Identify which cell holds the provided text, then report its [X, Y] central coordinate. 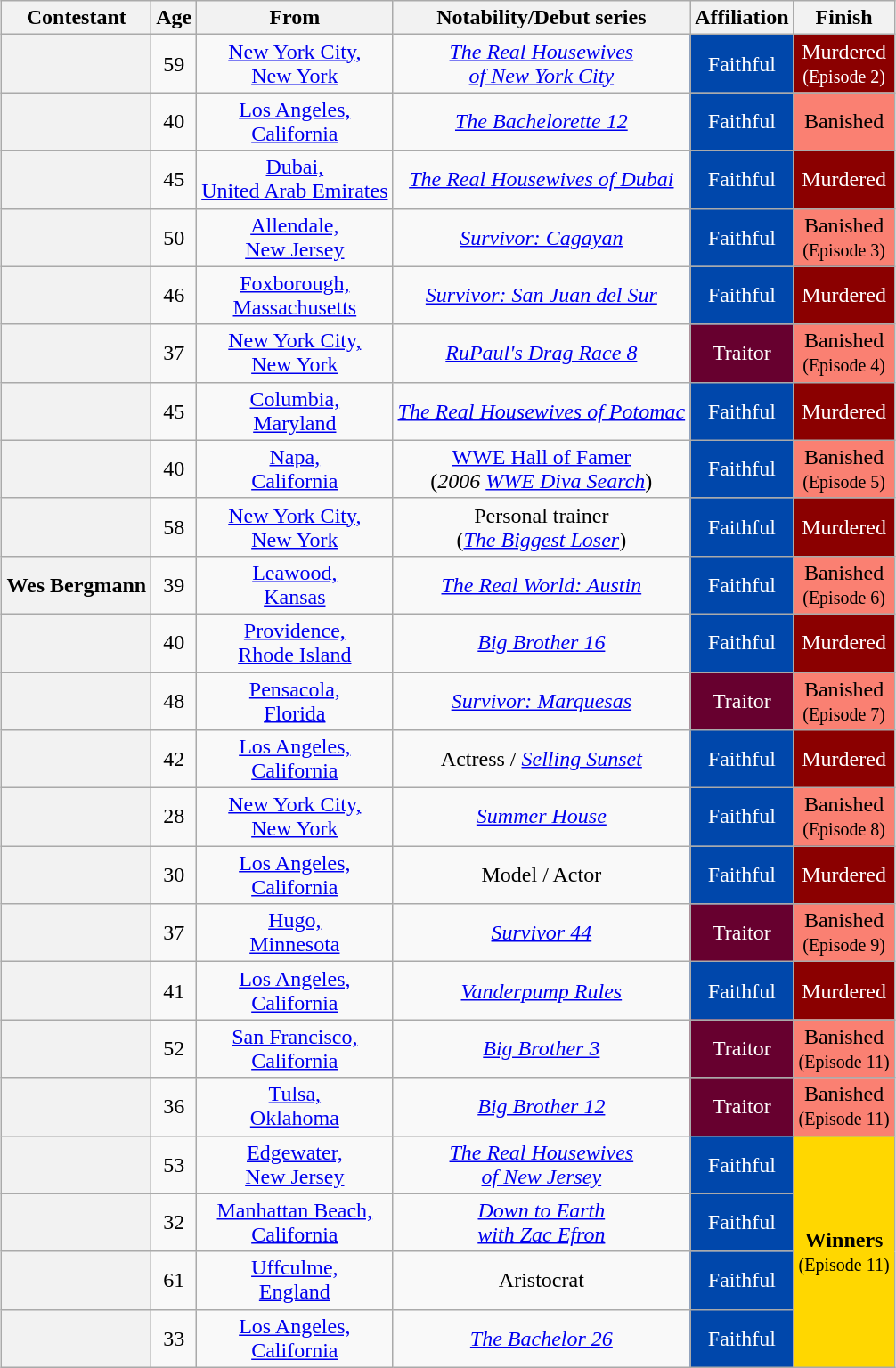
Providence,Rhode Island [295, 643]
San Francisco,California [295, 1049]
Manhattan Beach,California [295, 1222]
WWE Hall of Famer (2006 WWE Diva Search) [542, 468]
Allendale,New Jersey [295, 237]
33 [175, 1338]
48 [175, 700]
Banished(Episode 5) [844, 468]
The Bachelorette 12 [542, 121]
Personal trainer(The Biggest Loser) [542, 527]
Banished(Episode 4) [844, 353]
32 [175, 1222]
The Real Housewivesof New Jersey [542, 1165]
Edgewater,New Jersey [295, 1165]
30 [175, 875]
Foxborough,Massachusetts [295, 296]
Model / Actor [542, 875]
61 [175, 1281]
36 [175, 1106]
52 [175, 1049]
Notability/Debut series [542, 18]
Banished(Episode 6) [844, 584]
41 [175, 990]
Banished(Episode 3) [844, 237]
RuPaul's Drag Race 8 [542, 353]
Winners(Episode 11) [844, 1251]
Affiliation [742, 18]
Pensacola,Florida [295, 700]
Big Brother 3 [542, 1049]
53 [175, 1165]
Aristocrat [542, 1281]
46 [175, 296]
Down to Earthwith Zac Efron [542, 1222]
The Real Housewives of Potomac [542, 411]
Survivor: Marquesas [542, 700]
The Real Housewivesof New York City [542, 64]
Murdered(Episode 2) [844, 64]
Survivor: Cagayan [542, 237]
42 [175, 759]
The Bachelor 26 [542, 1338]
Columbia,Maryland [295, 411]
From [295, 18]
Banished(Episode 9) [844, 933]
50 [175, 237]
Banished(Episode 8) [844, 818]
58 [175, 527]
28 [175, 818]
Leawood,Kansas [295, 584]
Big Brother 16 [542, 643]
Big Brother 12 [542, 1106]
The Real Housewives of Dubai [542, 180]
Vanderpump Rules [542, 990]
Dubai,United Arab Emirates [295, 180]
Age [175, 18]
Napa,California [295, 468]
Tulsa,Oklahoma [295, 1106]
Uffculme,England [295, 1281]
59 [175, 64]
Summer House [542, 818]
Finish [844, 18]
Hugo,Minnesota [295, 933]
Wes Bergmann [77, 584]
Survivor 44 [542, 933]
The Real World: Austin [542, 584]
Survivor: San Juan del Sur [542, 296]
Banished [844, 121]
39 [175, 584]
Banished(Episode 7) [844, 700]
Contestant [77, 18]
Actress / Selling Sunset [542, 759]
